Detect which cell encompasses the target text, then output its [x, y] center coordinate. 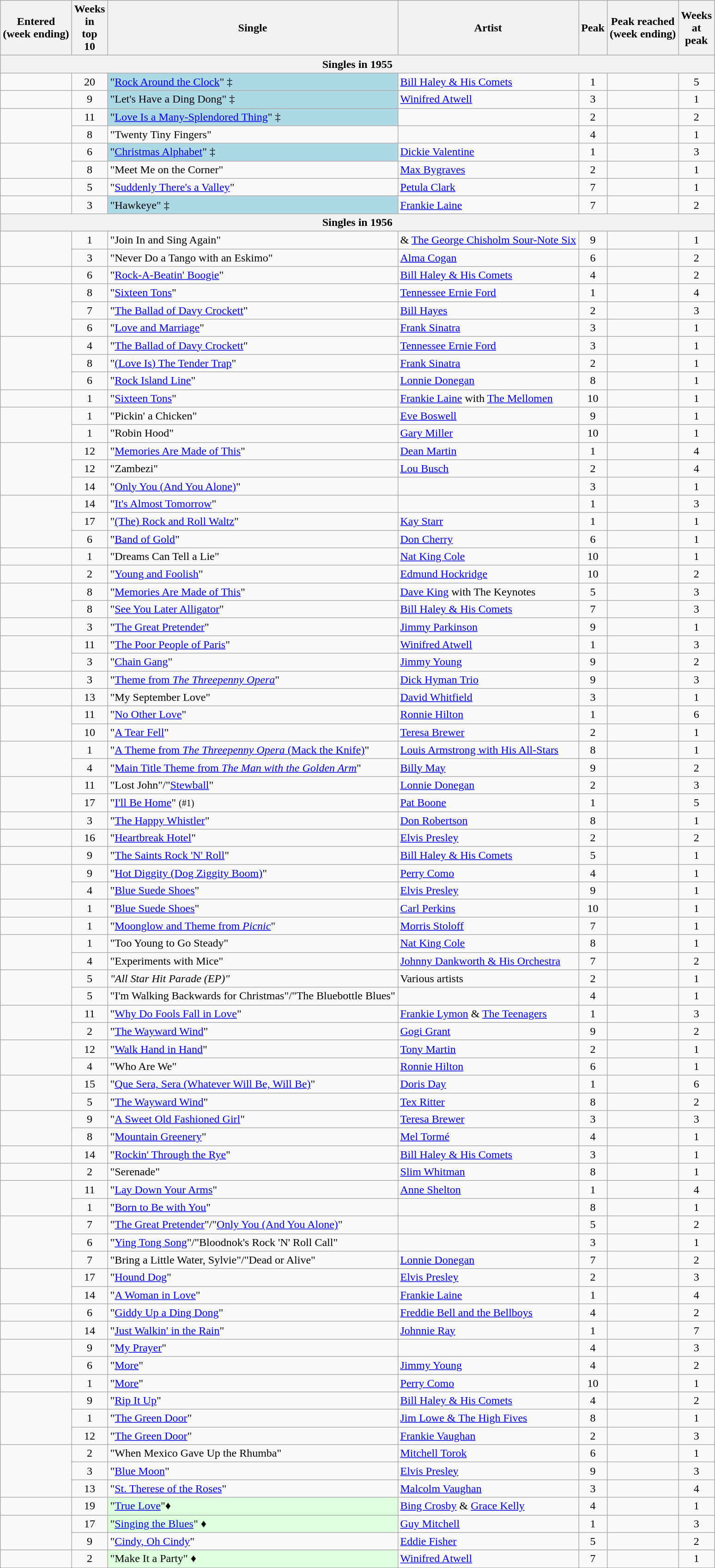
Gogi Grant [488, 1031]
Tex Ritter [488, 1102]
"Bring a Little Water, Sylvie"/"Dead or Alive" [253, 1260]
"My September Love" [253, 697]
Singles in 1955 [357, 64]
Mitchell Torok [488, 1453]
"See You Later Alligator" [253, 609]
Dick Hyman Trio [488, 680]
Don Cherry [488, 539]
Singles in 1956 [357, 222]
"Lay Down Your Arms" [253, 1190]
"Mountain Greenery" [253, 1137]
& The George Chisholm Sour-Note Six [488, 240]
"The Poor People of Paris" [253, 644]
"Moonglow and Theme from Picnic" [253, 926]
"A Woman in Love" [253, 1295]
Peak reached(week ending) [642, 28]
"Hot Diggity (Dog Ziggity Boom)" [253, 873]
"Rock-A-Beatin' Boogie" [253, 275]
Pat Boone [488, 802]
Dean Martin [488, 451]
"Pickin' a Chicken" [253, 416]
"Main Title Theme from The Man with the Golden Arm" [253, 767]
"Hound Dog" [253, 1277]
Eve Boswell [488, 416]
"All Star Hit Parade (EP)" [253, 978]
"My Prayer" [253, 1348]
"Only You (And You Alone)" [253, 486]
Doris Day [488, 1084]
"Robin Hood" [253, 433]
"Rock Island Line" [253, 381]
Tony Martin [488, 1049]
Artist [488, 28]
Kay Starr [488, 521]
"Theme from The Threepenny Opera" [253, 680]
Max Bygraves [488, 170]
Morris Stoloff [488, 926]
"A Tear Fell" [253, 732]
Bing Crosby & Grace Kelly [488, 1506]
"Too Young to Go Steady" [253, 943]
"Dreams Can Tell a Lie" [253, 557]
"Rip It Up" [253, 1401]
Slim Whitman [488, 1172]
19 [90, 1506]
Frankie Laine with The Mellomen [488, 398]
Dickie Valentine [488, 152]
Gary Miller [488, 433]
Entered(week ending) [36, 28]
"Meet Me on the Corner" [253, 170]
"Heartbreak Hotel" [253, 838]
Jimmy Parkinson [488, 627]
"Love Is a Many-Splendored Thing" ‡ [253, 117]
"No Other Love" [253, 715]
"Twenty Tiny Fingers" [253, 134]
Edmund Hockridge [488, 574]
Freddie Bell and the Bellboys [488, 1313]
"I'll Be Home" (#1) [253, 802]
Peak [593, 28]
Single [253, 28]
"Rock Around the Clock" ‡ [253, 82]
Jim Lowe & The High Fives [488, 1418]
"Lost John"/"Stewball" [253, 785]
Don Robertson [488, 820]
"Never Do a Tango with an Eskimo" [253, 257]
"Hawkeye" ‡ [253, 205]
Weeksintop10 [90, 28]
20 [90, 82]
"Walk Hand in Hand" [253, 1049]
"True Love"♦ [253, 1506]
Mel Tormé [488, 1137]
"Join In and Sing Again" [253, 240]
"(The) Rock and Roll Waltz" [253, 521]
"A Theme from The Threepenny Opera (Mack the Knife)" [253, 750]
"Suddenly There's a Valley" [253, 187]
"When Mexico Gave Up the Rhumba" [253, 1453]
Billy May [488, 767]
"Chain Gang" [253, 662]
Various artists [488, 978]
Frankie Vaughan [488, 1436]
15 [90, 1084]
"(Love Is) The Tender Trap" [253, 363]
Petula Clark [488, 187]
"Ying Tong Song"/"Bloodnok's Rock 'N' Roll Call" [253, 1242]
"Rockin' Through the Rye" [253, 1155]
"Love and Marriage" [253, 328]
Johnnie Ray [488, 1330]
"The Saints Rock 'N' Roll" [253, 856]
"Young and Foolish" [253, 574]
Frankie Lymon & The Teenagers [488, 1014]
16 [90, 838]
"It's Almost Tomorrow" [253, 504]
Johnny Dankworth & His Orchestra [488, 961]
"Band of Gold" [253, 539]
"St. Therese of the Roses" [253, 1489]
"Just Walkin' in the Rain" [253, 1330]
Carl Perkins [488, 908]
"Experiments with Mice" [253, 961]
"A Sweet Old Fashioned Girl" [253, 1119]
Weeksatpeak [697, 28]
"Cindy, Oh Cindy" [253, 1541]
"Que Sera, Sera (Whatever Will Be, Will Be)" [253, 1084]
"Who Are We" [253, 1066]
Lou Busch [488, 468]
"The Great Pretender"/"Only You (And You Alone)" [253, 1225]
Louis Armstrong with His All-Stars [488, 750]
"Zambezi" [253, 468]
"Giddy Up a Ding Dong" [253, 1313]
Dave King with The Keynotes [488, 592]
"I'm Walking Backwards for Christmas"/"The Bluebottle Blues" [253, 996]
"Christmas Alphabet" ‡ [253, 152]
Anne Shelton [488, 1190]
Malcolm Vaughan [488, 1489]
David Whitfield [488, 697]
"Born to Be with You" [253, 1207]
"Why Do Fools Fall in Love" [253, 1014]
Bill Hayes [488, 310]
Eddie Fisher [488, 1541]
"The Happy Whistler" [253, 820]
"Make It a Party" ♦ [253, 1559]
Guy Mitchell [488, 1524]
"Let's Have a Ding Dong" ‡ [253, 99]
"Serenade" [253, 1172]
"Singing the Blues" ♦ [253, 1524]
"Blue Moon" [253, 1471]
"The Great Pretender" [253, 627]
Alma Cogan [488, 257]
